Locate the cell with the specified text and output its [x, y] center coordinate. 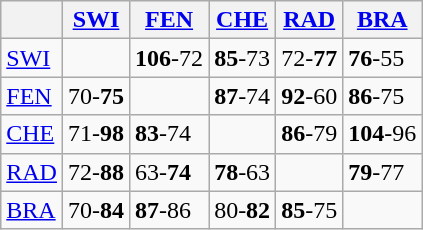
79-77 [382, 172]
72-88 [96, 172]
71-98 [96, 134]
78-63 [242, 172]
80-82 [242, 210]
86-79 [310, 134]
76-55 [382, 58]
92-60 [310, 96]
70-75 [96, 96]
87-74 [242, 96]
83-74 [170, 134]
85-73 [242, 58]
86-75 [382, 96]
70-84 [96, 210]
63-74 [170, 172]
72-77 [310, 58]
85-75 [310, 210]
87-86 [170, 210]
104-96 [382, 134]
106-72 [170, 58]
